Extract the (X, Y) coordinate from the center of the cell holding the provided text.  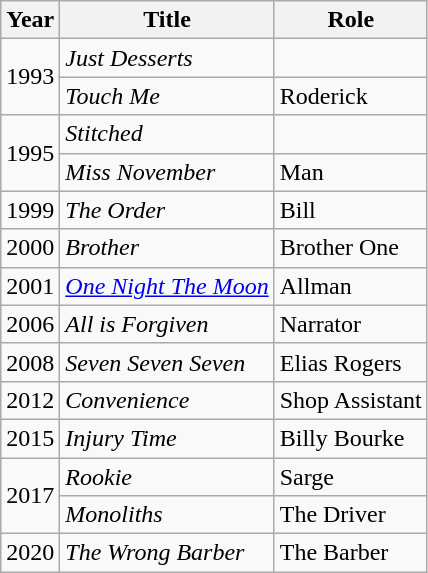
2012 (30, 400)
Monoliths (167, 515)
The Wrong Barber (167, 553)
Touch Me (167, 96)
Roderick (350, 96)
Seven Seven Seven (167, 362)
Shop Assistant (350, 400)
Stitched (167, 134)
Role (350, 20)
Injury Time (167, 438)
Brother (167, 248)
2020 (30, 553)
2001 (30, 286)
All is Forgiven (167, 324)
The Driver (350, 515)
1995 (30, 153)
2008 (30, 362)
2015 (30, 438)
2017 (30, 496)
One Night The Moon (167, 286)
Miss November (167, 172)
Brother One (350, 248)
Bill (350, 210)
The Barber (350, 553)
Just Desserts (167, 58)
2006 (30, 324)
1993 (30, 77)
Elias Rogers (350, 362)
Rookie (167, 477)
Convenience (167, 400)
Year (30, 20)
The Order (167, 210)
1999 (30, 210)
2000 (30, 248)
Allman (350, 286)
Billy Bourke (350, 438)
Title (167, 20)
Man (350, 172)
Sarge (350, 477)
Narrator (350, 324)
